Capture the cell that displays the provided text and extract its [X, Y] central coordinate. 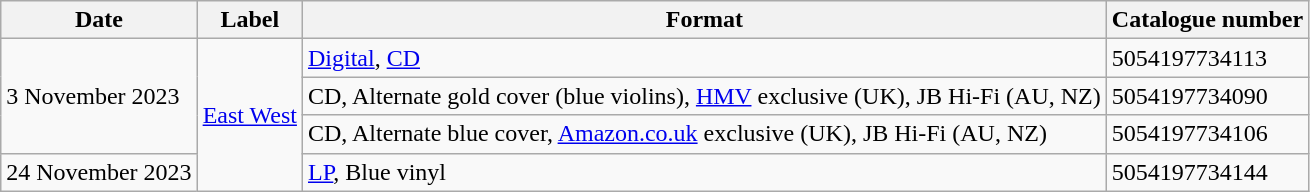
5054197734090 [1207, 96]
Date [99, 20]
5054197734113 [1207, 58]
5054197734106 [1207, 134]
3 November 2023 [99, 96]
Label [250, 20]
CD, Alternate blue cover, Amazon.co.uk exclusive (UK), JB Hi-Fi (AU, NZ) [704, 134]
Catalogue number [1207, 20]
Format [704, 20]
5054197734144 [1207, 172]
24 November 2023 [99, 172]
CD, Alternate gold cover (blue violins), HMV exclusive (UK), JB Hi-Fi (AU, NZ) [704, 96]
East West [250, 115]
LP, Blue vinyl [704, 172]
Digital, CD [704, 58]
